Determine the [x, y] coordinate at the center of the cell enclosing the given text.  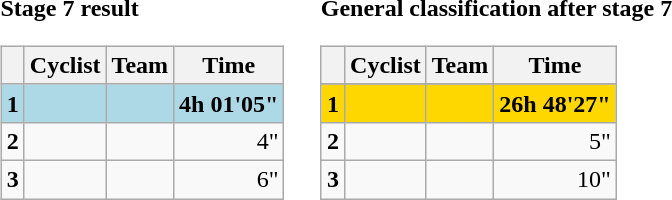
4h 01'05" [229, 103]
6" [229, 179]
5" [555, 141]
26h 48'27" [555, 103]
4" [229, 141]
10" [555, 179]
